Search for the cell housing the specified text and yield its (X, Y) center coordinate. 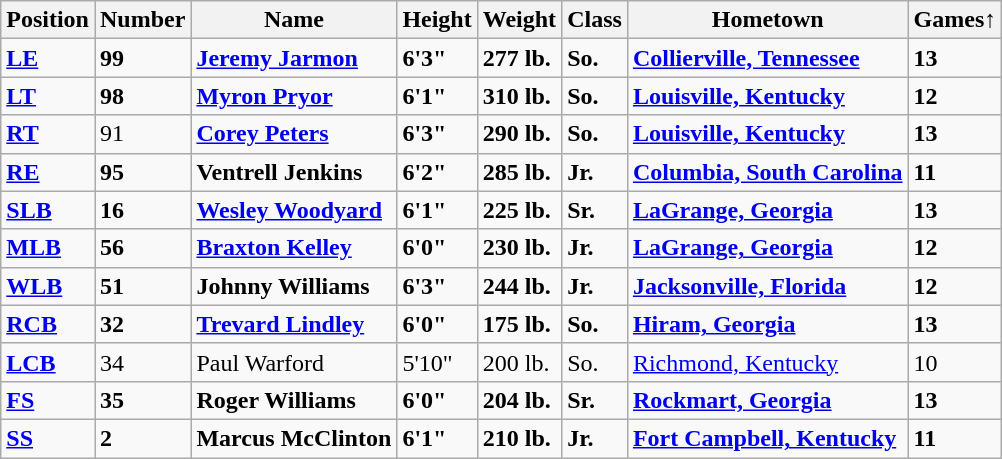
LT (48, 96)
FS (48, 400)
SS (48, 438)
Richmond, Kentucky (768, 362)
Class (595, 20)
WLB (48, 286)
Ventrell Jenkins (294, 172)
Trevard Lindley (294, 324)
Name (294, 20)
Collierville, Tennessee (768, 58)
Braxton Kelley (294, 248)
LCB (48, 362)
5'10" (437, 362)
16 (142, 210)
56 (142, 248)
Number (142, 20)
Position (48, 20)
285 lb. (519, 172)
Marcus McClinton (294, 438)
10 (955, 362)
277 lb. (519, 58)
204 lb. (519, 400)
SLB (48, 210)
Hometown (768, 20)
35 (142, 400)
Jacksonville, Florida (768, 286)
Myron Pryor (294, 96)
Corey Peters (294, 134)
34 (142, 362)
210 lb. (519, 438)
Paul Warford (294, 362)
Rockmart, Georgia (768, 400)
2 (142, 438)
RT (48, 134)
Games↑ (955, 20)
200 lb. (519, 362)
Jeremy Jarmon (294, 58)
Hiram, Georgia (768, 324)
LE (48, 58)
Columbia, South Carolina (768, 172)
Roger Williams (294, 400)
95 (142, 172)
310 lb. (519, 96)
Height (437, 20)
RCB (48, 324)
99 (142, 58)
290 lb. (519, 134)
Wesley Woodyard (294, 210)
RE (48, 172)
6'2" (437, 172)
Fort Campbell, Kentucky (768, 438)
51 (142, 286)
91 (142, 134)
225 lb. (519, 210)
175 lb. (519, 324)
32 (142, 324)
Weight (519, 20)
244 lb. (519, 286)
98 (142, 96)
Johnny Williams (294, 286)
230 lb. (519, 248)
MLB (48, 248)
